Output the (x, y) coordinate of the center of the cell containing the given text.  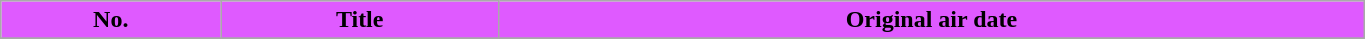
Original air date (932, 20)
Title (360, 20)
No. (111, 20)
